Pinpoint the cell where the given text exists, returning its (x, y) midpoint coordinate. 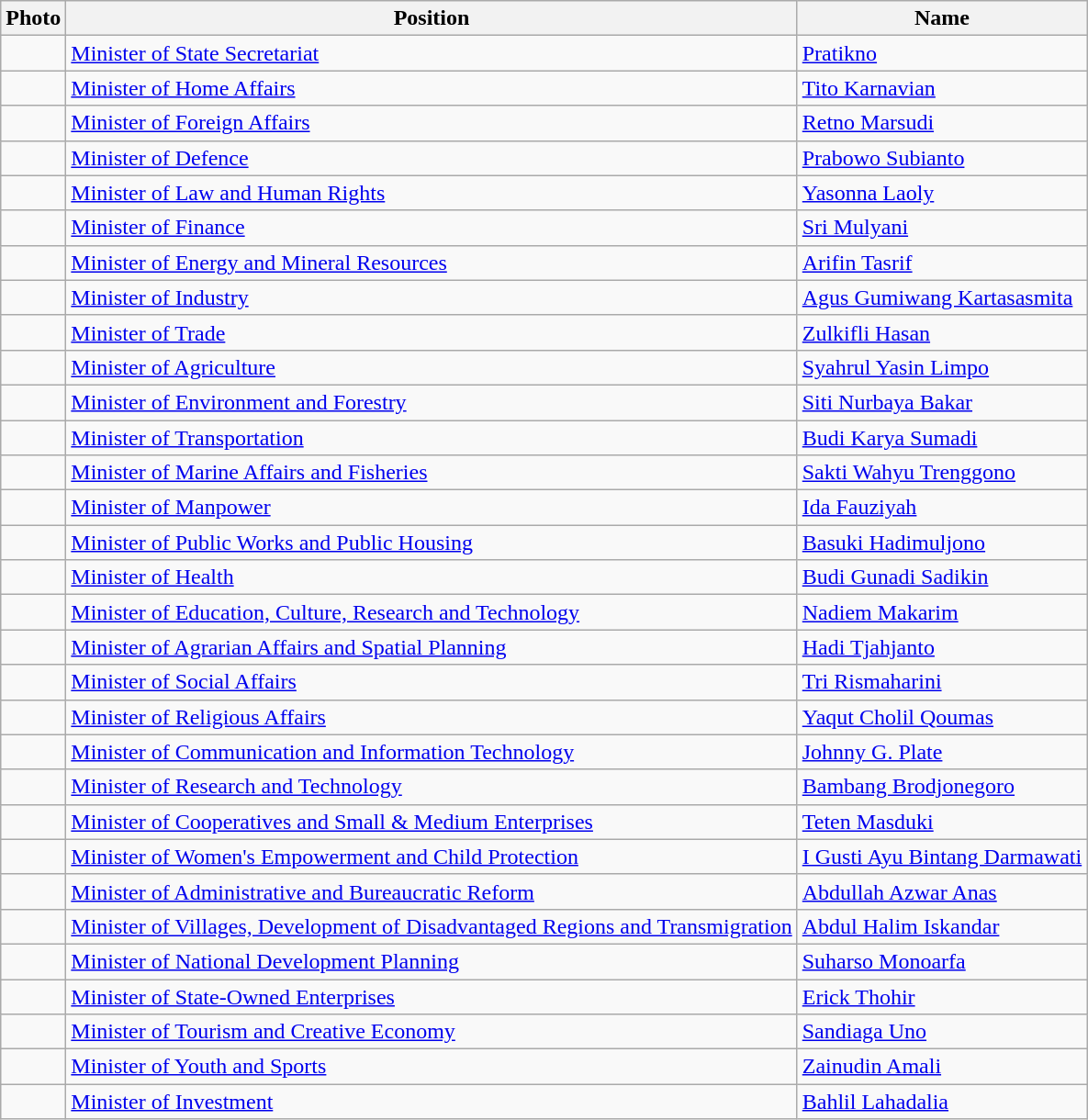
Minister of State-Owned Enterprises (432, 996)
Nadiem Makarim (942, 612)
Name (942, 18)
Minister of Finance (432, 228)
Minister of Investment (432, 1102)
Minister of Religious Affairs (432, 717)
Photo (33, 18)
Zulkifli Hasan (942, 332)
Sri Mulyani (942, 228)
Arifin Tasrif (942, 263)
Yaqut Cholil Qoumas (942, 717)
Sandiaga Uno (942, 1032)
Minister of Foreign Affairs (432, 123)
Minister of Villages, Development of Disadvantaged Regions and Transmigration (432, 926)
Agus Gumiwang Kartasasmita (942, 297)
Bambang Brodjonegoro (942, 787)
Minister of Women's Empowerment and Child Protection (432, 857)
Minister of Research and Technology (432, 787)
Minister of Public Works and Public Housing (432, 543)
Basuki Hadimuljono (942, 543)
Minister of Health (432, 577)
Position (432, 18)
Minister of Trade (432, 332)
Minister of Youth and Sports (432, 1067)
Pratikno (942, 53)
Minister of State Secretariat (432, 53)
Minister of Marine Affairs and Fisheries (432, 473)
Budi Karya Sumadi (942, 438)
Minister of Education, Culture, Research and Technology (432, 612)
Retno Marsudi (942, 123)
Zainudin Amali (942, 1067)
Bahlil Lahadalia (942, 1102)
Minister of Energy and Mineral Resources (432, 263)
Siti Nurbaya Bakar (942, 402)
Erick Thohir (942, 996)
I Gusti Ayu Bintang Darmawati (942, 857)
Minister of Communication and Information Technology (432, 752)
Minister of Environment and Forestry (432, 402)
Ida Fauziyah (942, 508)
Sakti Wahyu Trenggono (942, 473)
Syahrul Yasin Limpo (942, 367)
Minister of National Development Planning (432, 961)
Abdullah Azwar Anas (942, 891)
Yasonna Laoly (942, 193)
Minister of Social Affairs (432, 682)
Minister of Manpower (432, 508)
Abdul Halim Iskandar (942, 926)
Hadi Tjahjanto (942, 647)
Minister of Home Affairs (432, 88)
Minister of Industry (432, 297)
Tito Karnavian (942, 88)
Minister of Agriculture (432, 367)
Minister of Tourism and Creative Economy (432, 1032)
Minister of Defence (432, 158)
Minister of Cooperatives and Small & Medium Enterprises (432, 822)
Minister of Administrative and Bureaucratic Reform (432, 891)
Tri Rismaharini (942, 682)
Prabowo Subianto (942, 158)
Teten Masduki (942, 822)
Minister of Law and Human Rights (432, 193)
Budi Gunadi Sadikin (942, 577)
Johnny G. Plate (942, 752)
Minister of Agrarian Affairs and Spatial Planning (432, 647)
Suharso Monoarfa (942, 961)
Minister of Transportation (432, 438)
